Find where the given text appears and provide that cell's center as (x, y) coordinate. 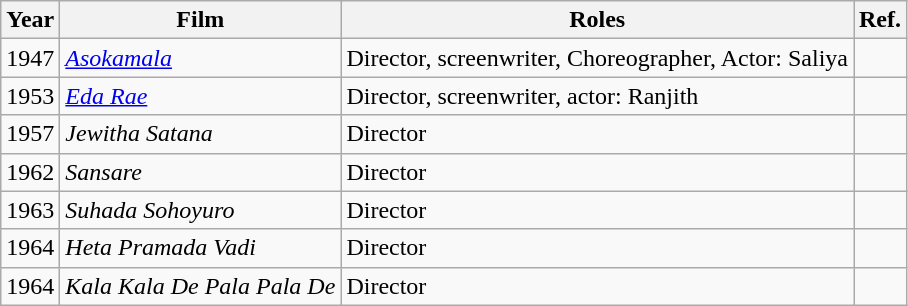
Director, screenwriter, Choreographer, Actor: Saliya (598, 58)
Heta Pramada Vadi (200, 248)
Film (200, 20)
1963 (30, 210)
Ref. (880, 20)
Director, screenwriter, actor: Ranjith (598, 96)
Jewitha Satana (200, 134)
1947 (30, 58)
1962 (30, 172)
Asokamala (200, 58)
1953 (30, 96)
1957 (30, 134)
Eda Rae (200, 96)
Suhada Sohoyuro (200, 210)
Roles (598, 20)
Sansare (200, 172)
Year (30, 20)
Kala Kala De Pala Pala De (200, 286)
